Locate the cell with the specified text and output its [x, y] center coordinate. 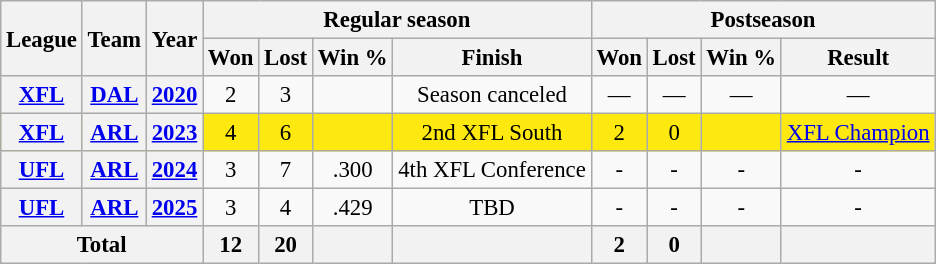
Result [858, 58]
Year [174, 38]
2025 [174, 208]
Team [114, 38]
12 [231, 245]
XFL Champion [858, 133]
Finish [492, 58]
Total [102, 245]
Postseason [763, 20]
Season canceled [492, 95]
.300 [352, 170]
.429 [352, 208]
7 [286, 170]
TBD [492, 208]
4th XFL Conference [492, 170]
6 [286, 133]
Regular season [398, 20]
2023 [174, 133]
20 [286, 245]
2020 [174, 95]
League [42, 38]
2024 [174, 170]
DAL [114, 95]
2nd XFL South [492, 133]
